Pinpoint the cell where the given text exists, returning its [x, y] midpoint coordinate. 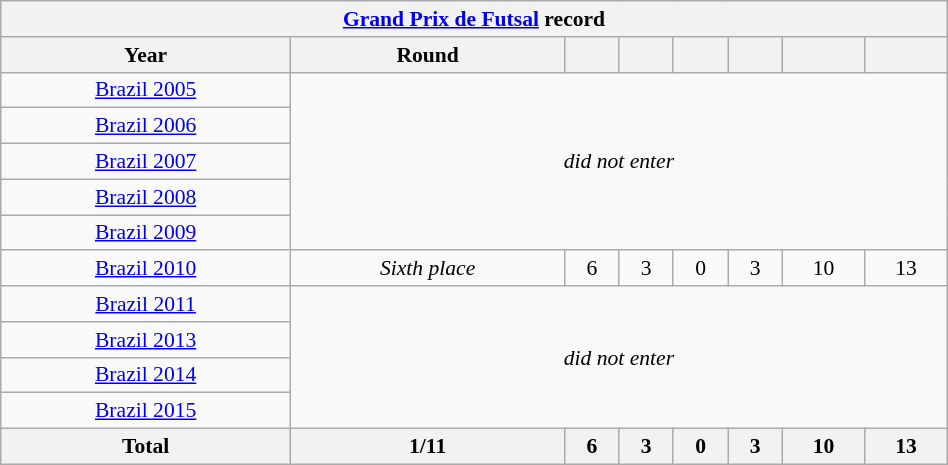
Brazil 2014 [146, 375]
Brazil 2008 [146, 197]
Brazil 2006 [146, 126]
1/11 [428, 447]
Sixth place [428, 269]
Brazil 2011 [146, 304]
Year [146, 55]
Brazil 2007 [146, 162]
Round [428, 55]
Brazil 2005 [146, 90]
Brazil 2009 [146, 233]
Total [146, 447]
Brazil 2015 [146, 411]
Grand Prix de Futsal record [474, 19]
Brazil 2010 [146, 269]
Brazil 2013 [146, 340]
